Output the [x, y] coordinate of the center of the cell containing the given text.  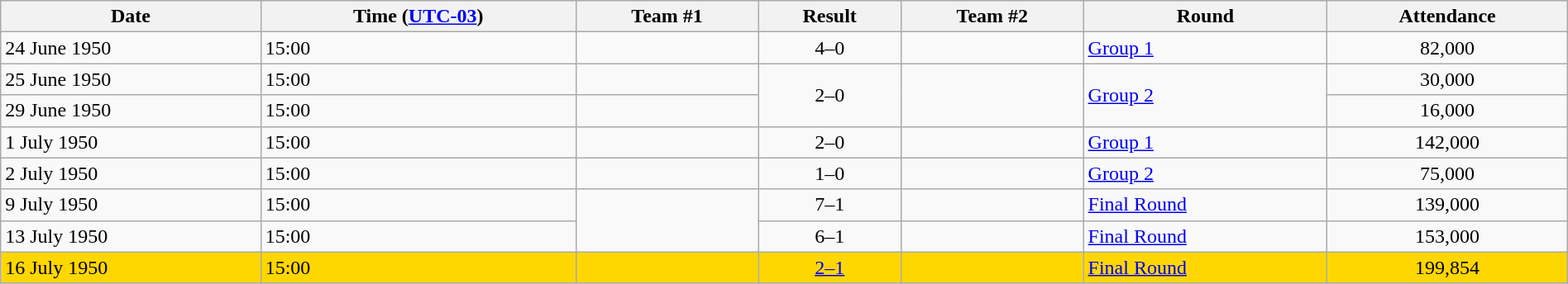
Round [1206, 17]
2–1 [830, 267]
30,000 [1447, 79]
Time (UTC-03) [418, 17]
Team #2 [992, 17]
16 July 1950 [131, 267]
139,000 [1447, 205]
25 June 1950 [131, 79]
9 July 1950 [131, 205]
1 July 1950 [131, 142]
2 July 1950 [131, 173]
6–1 [830, 236]
13 July 1950 [131, 236]
82,000 [1447, 48]
7–1 [830, 205]
199,854 [1447, 267]
Attendance [1447, 17]
4–0 [830, 48]
Result [830, 17]
16,000 [1447, 111]
Team #1 [667, 17]
Date [131, 17]
153,000 [1447, 236]
1–0 [830, 173]
29 June 1950 [131, 111]
24 June 1950 [131, 48]
75,000 [1447, 173]
142,000 [1447, 142]
